Return (x, y) of the center of cell containing provided text 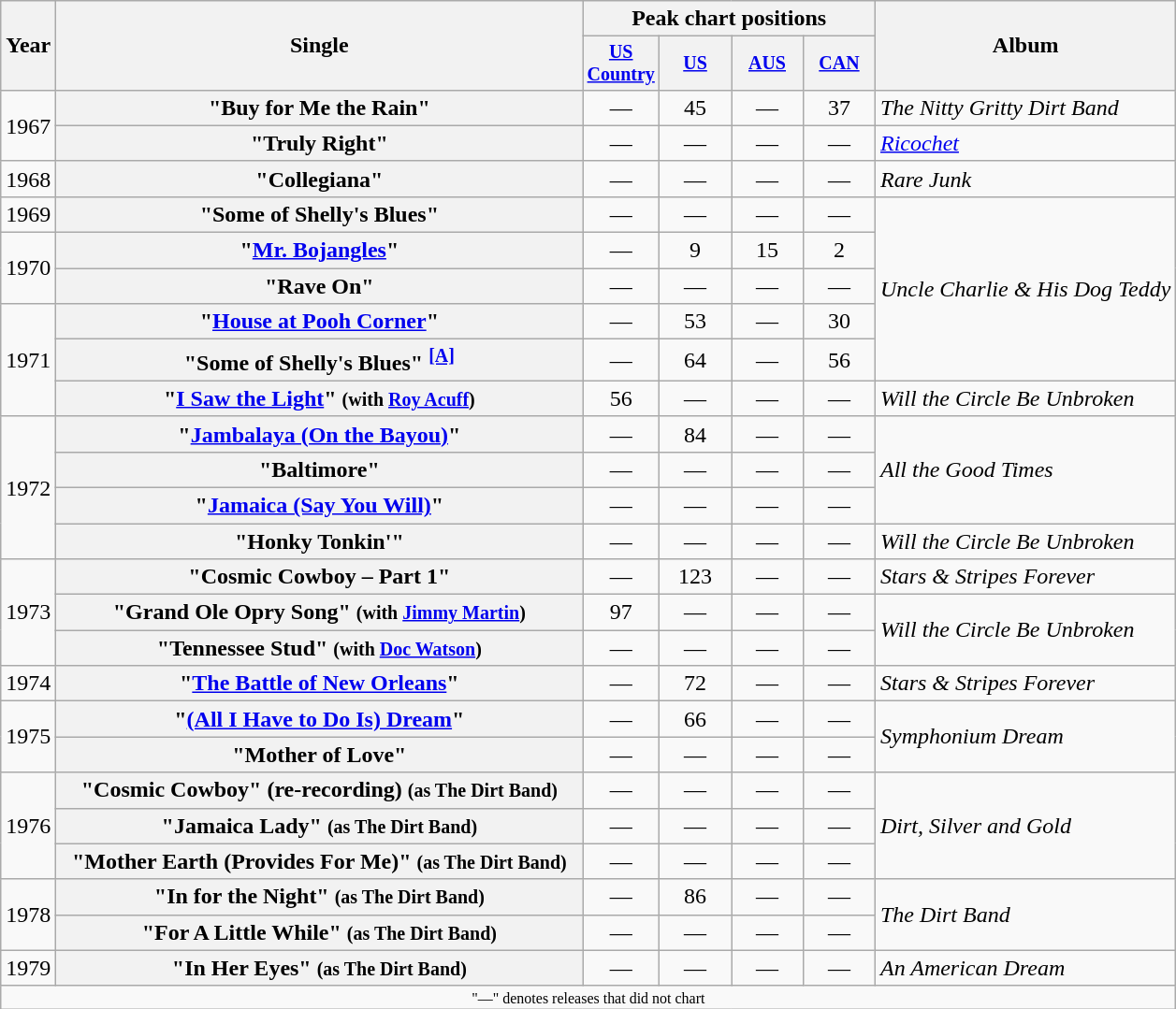
"Jamaica Lady" (as The Dirt Band) (320, 826)
1970 (28, 268)
"In Her Eyes" (as The Dirt Band) (320, 968)
9 (696, 251)
AUS (767, 64)
Dirt, Silver and Gold (1025, 826)
Album (1025, 46)
"Grand Ole Opry Song" (with Jimmy Martin) (320, 613)
"Some of Shelly's Blues" (320, 214)
"Mr. Bojangles" (320, 251)
All the Good Times (1025, 469)
"Mother of Love" (320, 755)
"I Saw the Light" (with Roy Acuff) (320, 398)
2 (838, 251)
An American Dream (1025, 968)
"—" denotes releases that did not chart (588, 997)
1978 (28, 915)
US (696, 64)
30 (838, 322)
1979 (28, 968)
"Cosmic Cowboy – Part 1" (320, 577)
1973 (28, 613)
"Truly Right" (320, 143)
"Baltimore" (320, 469)
"House at Pooh Corner" (320, 322)
1968 (28, 179)
86 (696, 897)
Ricochet (1025, 143)
84 (696, 434)
"Buy for Me the Rain" (320, 108)
15 (767, 251)
"(All I Have to Do Is) Dream" (320, 719)
"The Battle of New Orleans" (320, 684)
1969 (28, 214)
66 (696, 719)
Symphonium Dream (1025, 737)
"Jamaica (Say You Will)" (320, 505)
1974 (28, 684)
Uncle Charlie & His Dog Teddy (1025, 288)
123 (696, 577)
97 (621, 613)
1976 (28, 826)
US Country (621, 64)
37 (838, 108)
72 (696, 684)
"Collegiana" (320, 179)
"Mother Earth (Provides For Me)" (as The Dirt Band) (320, 861)
1975 (28, 737)
"Honky Tonkin'" (320, 541)
1967 (28, 125)
"Jambalaya (On the Bayou)" (320, 434)
Peak chart positions (730, 19)
Single (320, 46)
1971 (28, 361)
The Dirt Band (1025, 915)
64 (696, 361)
Year (28, 46)
"In for the Night" (as The Dirt Band) (320, 897)
Rare Junk (1025, 179)
CAN (838, 64)
53 (696, 322)
1972 (28, 487)
"Some of Shelly's Blues" [A] (320, 361)
"Cosmic Cowboy" (re-recording) (as The Dirt Band) (320, 790)
"For A Little While" (as The Dirt Band) (320, 932)
The Nitty Gritty Dirt Band (1025, 108)
"Tennessee Stud" (with Doc Watson) (320, 648)
"Rave On" (320, 286)
45 (696, 108)
